Capture the cell that displays the provided text and extract its (X, Y) central coordinate. 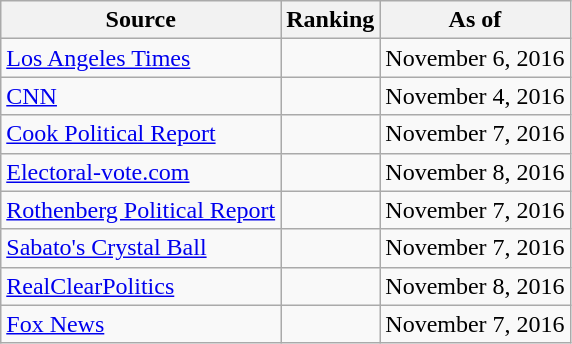
Rothenberg Political Report (141, 210)
CNN (141, 96)
RealClearPolitics (141, 286)
Sabato's Crystal Ball (141, 248)
Los Angeles Times (141, 58)
Source (141, 20)
November 6, 2016 (475, 58)
Ranking (330, 20)
Fox News (141, 324)
As of (475, 20)
Electoral-vote.com (141, 172)
November 4, 2016 (475, 96)
Cook Political Report (141, 134)
